Return [x, y] of the center of cell containing provided text 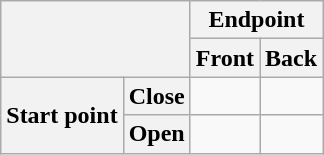
Start point [62, 115]
Front [224, 58]
Back [292, 58]
Endpoint [256, 20]
Open [156, 134]
Close [156, 96]
